Return the (X, Y) coordinate for the center point of the cell that contains the specified text.  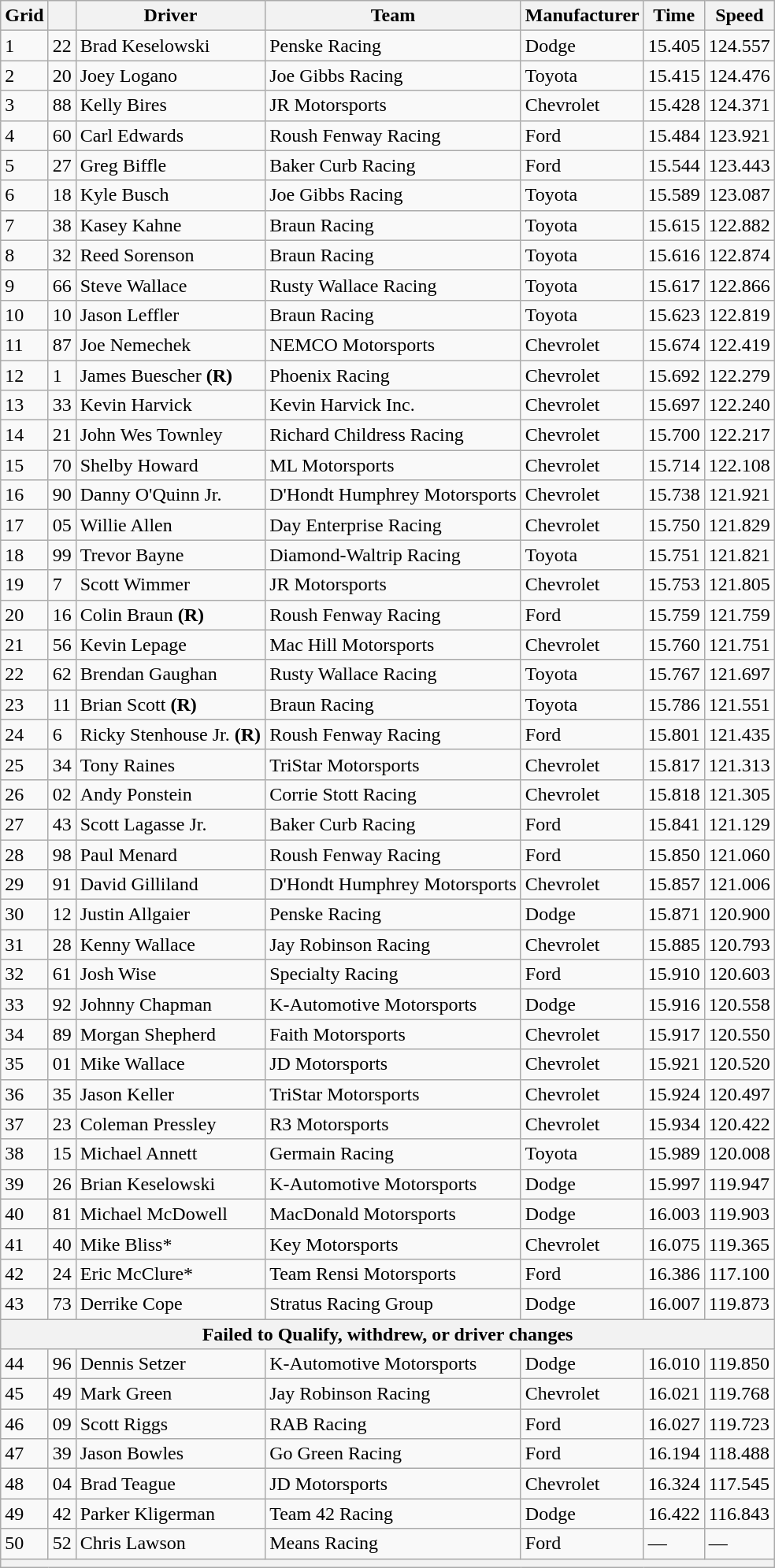
16.027 (674, 1424)
09 (61, 1424)
Scott Wimmer (170, 585)
118.488 (739, 1454)
Stratus Racing Group (394, 1304)
15.415 (674, 76)
15.750 (674, 525)
121.305 (739, 794)
122.882 (739, 225)
Team Rensi Motorsports (394, 1274)
Means Racing (394, 1544)
123.443 (739, 165)
MacDonald Motorsports (394, 1214)
Parker Kligerman (170, 1514)
15.786 (674, 704)
5 (24, 165)
29 (24, 885)
16.422 (674, 1514)
Mike Wallace (170, 1064)
Willie Allen (170, 525)
31 (24, 945)
16.324 (674, 1484)
Driver (170, 16)
15.674 (674, 345)
41 (24, 1244)
117.100 (739, 1274)
Kelly Bires (170, 105)
Time (674, 16)
Dennis Setzer (170, 1364)
124.476 (739, 76)
19 (24, 585)
121.697 (739, 675)
16.386 (674, 1274)
121.751 (739, 645)
15.871 (674, 915)
60 (61, 135)
44 (24, 1364)
119.768 (739, 1394)
16.003 (674, 1214)
122.874 (739, 255)
70 (61, 465)
119.903 (739, 1214)
122.240 (739, 405)
15.753 (674, 585)
Michael McDowell (170, 1214)
16.021 (674, 1394)
RAB Racing (394, 1424)
Go Green Racing (394, 1454)
122.217 (739, 435)
02 (61, 794)
Justin Allgaier (170, 915)
15.751 (674, 555)
15.738 (674, 495)
119.873 (739, 1304)
122.279 (739, 375)
90 (61, 495)
92 (61, 1004)
16.194 (674, 1454)
9 (24, 285)
121.805 (739, 585)
16.007 (674, 1304)
88 (61, 105)
119.850 (739, 1364)
Grid (24, 16)
Greg Biffle (170, 165)
15.801 (674, 734)
David Gilliland (170, 885)
50 (24, 1544)
Speed (739, 16)
73 (61, 1304)
15.616 (674, 255)
121.921 (739, 495)
121.006 (739, 885)
James Buescher (R) (170, 375)
116.843 (739, 1514)
Shelby Howard (170, 465)
15.759 (674, 615)
122.819 (739, 315)
Kenny Wallace (170, 945)
15.924 (674, 1094)
R3 Motorsports (394, 1124)
25 (24, 764)
121.435 (739, 734)
120.603 (739, 974)
124.371 (739, 105)
91 (61, 885)
123.087 (739, 195)
120.550 (739, 1034)
Brian Keselowski (170, 1184)
15.850 (674, 854)
Brendan Gaughan (170, 675)
Scott Riggs (170, 1424)
04 (61, 1484)
Faith Motorsports (394, 1034)
15.857 (674, 885)
Team 42 Racing (394, 1514)
Morgan Shepherd (170, 1034)
15.910 (674, 974)
Kevin Harvick (170, 405)
15.989 (674, 1154)
121.829 (739, 525)
15.767 (674, 675)
Phoenix Racing (394, 375)
121.060 (739, 854)
120.520 (739, 1064)
Reed Sorenson (170, 255)
Jason Bowles (170, 1454)
Paul Menard (170, 854)
Manufacturer (582, 16)
122.419 (739, 345)
Michael Annett (170, 1154)
15.692 (674, 375)
47 (24, 1454)
119.723 (739, 1424)
122.108 (739, 465)
Coleman Pressley (170, 1124)
Carl Edwards (170, 135)
15.997 (674, 1184)
96 (61, 1364)
15.615 (674, 225)
Diamond-Waltrip Racing (394, 555)
Team (394, 16)
56 (61, 645)
120.008 (739, 1154)
Joey Logano (170, 76)
Mike Bliss* (170, 1244)
15.818 (674, 794)
Brad Teague (170, 1484)
2 (24, 76)
01 (61, 1064)
3 (24, 105)
Scott Lagasse Jr. (170, 824)
45 (24, 1394)
98 (61, 854)
120.497 (739, 1094)
120.900 (739, 915)
121.313 (739, 764)
Johnny Chapman (170, 1004)
121.821 (739, 555)
15.700 (674, 435)
Danny O'Quinn Jr. (170, 495)
15.921 (674, 1064)
15.934 (674, 1124)
17 (24, 525)
Jason Keller (170, 1094)
05 (61, 525)
Kyle Busch (170, 195)
16.010 (674, 1364)
Jason Leffler (170, 315)
81 (61, 1214)
Tony Raines (170, 764)
Colin Braun (R) (170, 615)
Key Motorsports (394, 1244)
Derrike Cope (170, 1304)
Brian Scott (R) (170, 704)
16.075 (674, 1244)
Mac Hill Motorsports (394, 645)
Corrie Stott Racing (394, 794)
36 (24, 1094)
Specialty Racing (394, 974)
15.623 (674, 315)
15.589 (674, 195)
48 (24, 1484)
117.545 (739, 1484)
15.484 (674, 135)
Steve Wallace (170, 285)
Richard Childress Racing (394, 435)
89 (61, 1034)
62 (61, 675)
37 (24, 1124)
4 (24, 135)
15.817 (674, 764)
87 (61, 345)
Andy Ponstein (170, 794)
120.793 (739, 945)
Joe Nemechek (170, 345)
Kevin Lepage (170, 645)
46 (24, 1424)
15.885 (674, 945)
Trevor Bayne (170, 555)
124.557 (739, 46)
15.697 (674, 405)
119.947 (739, 1184)
Ricky Stenhouse Jr. (R) (170, 734)
14 (24, 435)
15.760 (674, 645)
61 (61, 974)
Josh Wise (170, 974)
15.714 (674, 465)
15.405 (674, 46)
120.558 (739, 1004)
123.921 (739, 135)
John Wes Townley (170, 435)
15.916 (674, 1004)
Mark Green (170, 1394)
Day Enterprise Racing (394, 525)
Brad Keselowski (170, 46)
ML Motorsports (394, 465)
15.544 (674, 165)
121.551 (739, 704)
15.617 (674, 285)
Eric McClure* (170, 1274)
120.422 (739, 1124)
66 (61, 285)
15.917 (674, 1034)
99 (61, 555)
Chris Lawson (170, 1544)
122.866 (739, 285)
Germain Racing (394, 1154)
121.759 (739, 615)
119.365 (739, 1244)
Kevin Harvick Inc. (394, 405)
121.129 (739, 824)
52 (61, 1544)
15.841 (674, 824)
NEMCO Motorsports (394, 345)
8 (24, 255)
15.428 (674, 105)
Failed to Qualify, withdrew, or driver changes (387, 1334)
30 (24, 915)
Kasey Kahne (170, 225)
13 (24, 405)
